Find where the given text appears and provide that cell's center as (X, Y) coordinate. 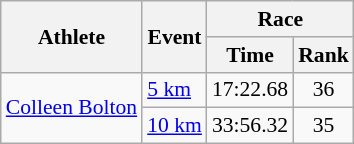
Event (174, 36)
Athlete (72, 36)
5 km (174, 90)
Colleen Bolton (72, 108)
17:22.68 (250, 90)
36 (324, 90)
Race (280, 19)
Time (250, 55)
33:56.32 (250, 126)
Rank (324, 55)
10 km (174, 126)
35 (324, 126)
